Find where the given text appears and provide that cell's center as [X, Y] coordinate. 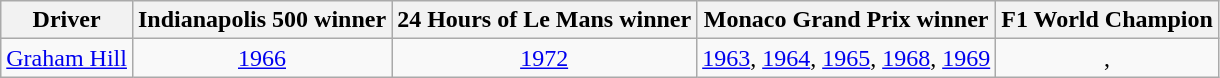
1966 [262, 58]
Indianapolis 500 winner [262, 20]
24 Hours of Le Mans winner [544, 20]
Monaco Grand Prix winner [846, 20]
, [1108, 58]
1972 [544, 58]
Driver [67, 20]
1963, 1964, 1965, 1968, 1969 [846, 58]
Graham Hill [67, 58]
F1 World Champion [1108, 20]
